Output the [X, Y] coordinate of the center of the cell containing the given text.  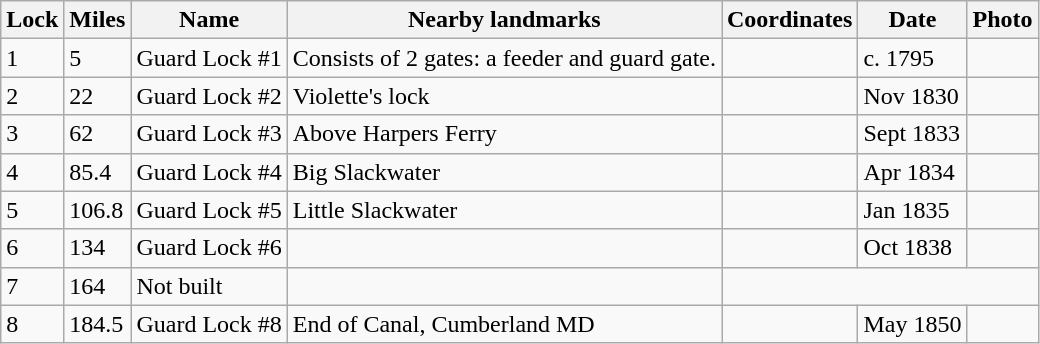
22 [98, 96]
134 [98, 248]
Miles [98, 20]
End of Canal, Cumberland MD [504, 324]
Above Harpers Ferry [504, 134]
Lock [32, 20]
Jan 1835 [912, 210]
Nearby landmarks [504, 20]
62 [98, 134]
2 [32, 96]
Not built [209, 286]
Guard Lock #4 [209, 172]
1 [32, 58]
184.5 [98, 324]
8 [32, 324]
Guard Lock #5 [209, 210]
Guard Lock #8 [209, 324]
May 1850 [912, 324]
Little Slackwater [504, 210]
106.8 [98, 210]
7 [32, 286]
85.4 [98, 172]
Big Slackwater [504, 172]
Guard Lock #6 [209, 248]
Coordinates [790, 20]
Sept 1833 [912, 134]
4 [32, 172]
Date [912, 20]
c. 1795 [912, 58]
Guard Lock #3 [209, 134]
3 [32, 134]
164 [98, 286]
Guard Lock #1 [209, 58]
Guard Lock #2 [209, 96]
Apr 1834 [912, 172]
Oct 1838 [912, 248]
6 [32, 248]
Violette's lock [504, 96]
Nov 1830 [912, 96]
Name [209, 20]
Photo [1002, 20]
Consists of 2 gates: a feeder and guard gate. [504, 58]
